Find where the given text appears and provide that cell's center as [x, y] coordinate. 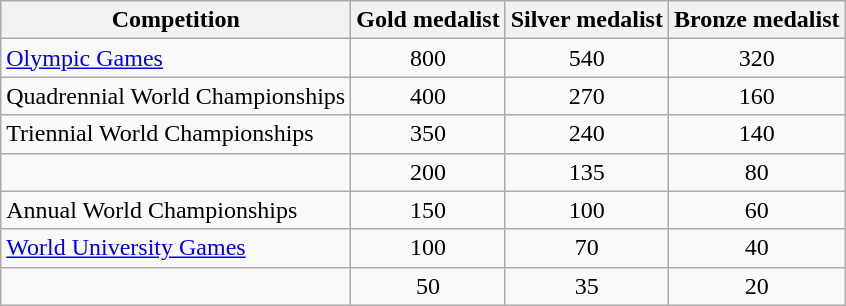
80 [756, 172]
Silver medalist [586, 20]
Bronze medalist [756, 20]
140 [756, 134]
Triennial World Championships [176, 134]
Competition [176, 20]
Gold medalist [428, 20]
Olympic Games [176, 58]
Annual World Championships [176, 210]
Quadrennial World Championships [176, 96]
200 [428, 172]
320 [756, 58]
35 [586, 286]
150 [428, 210]
20 [756, 286]
160 [756, 96]
World University Games [176, 248]
800 [428, 58]
350 [428, 134]
400 [428, 96]
40 [756, 248]
135 [586, 172]
70 [586, 248]
60 [756, 210]
270 [586, 96]
540 [586, 58]
240 [586, 134]
50 [428, 286]
